Provide the (x, y) coordinate of the cell's center where the given text is located.  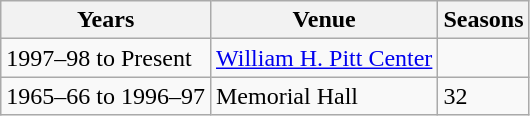
Memorial Hall (324, 96)
1965–66 to 1996–97 (106, 96)
William H. Pitt Center (324, 58)
Seasons (484, 20)
32 (484, 96)
Years (106, 20)
1997–98 to Present (106, 58)
Venue (324, 20)
